Pinpoint the cell where the given text exists, returning its (x, y) midpoint coordinate. 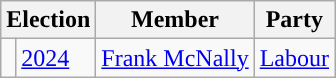
Frank McNally (175, 58)
Member (175, 20)
Labour (294, 58)
Party (294, 20)
Election (48, 20)
2024 (56, 58)
